Provide the (X, Y) coordinate of the cell's center where the given text is located.  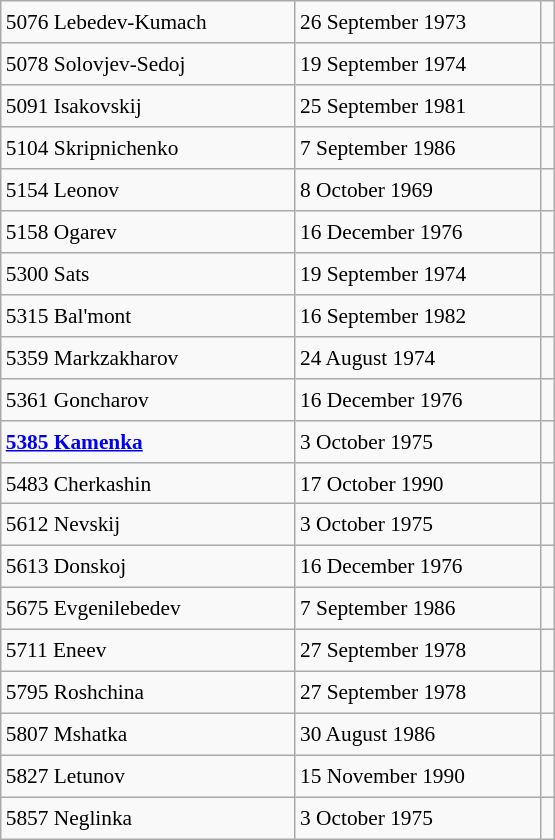
30 August 1986 (418, 735)
5091 Isakovskij (148, 106)
5078 Solovjev-Sedoj (148, 64)
5076 Lebedev-Kumach (148, 22)
8 October 1969 (418, 190)
5359 Markzakharov (148, 357)
5154 Leonov (148, 190)
5483 Cherkashin (148, 483)
5385 Kamenka (148, 441)
5857 Neglinka (148, 818)
5315 Bal'mont (148, 315)
5613 Donskoj (148, 567)
24 August 1974 (418, 357)
15 November 1990 (418, 776)
17 October 1990 (418, 483)
25 September 1981 (418, 106)
16 September 1982 (418, 315)
5795 Roshchina (148, 693)
5612 Nevskij (148, 525)
5300 Sats (148, 274)
5675 Evgenilebedev (148, 609)
5711 Eneev (148, 651)
5104 Skripnichenko (148, 148)
26 September 1973 (418, 22)
5807 Mshatka (148, 735)
5158 Ogarev (148, 232)
5827 Letunov (148, 776)
5361 Goncharov (148, 399)
